Output the (X, Y) coordinate of the center of the cell containing the given text.  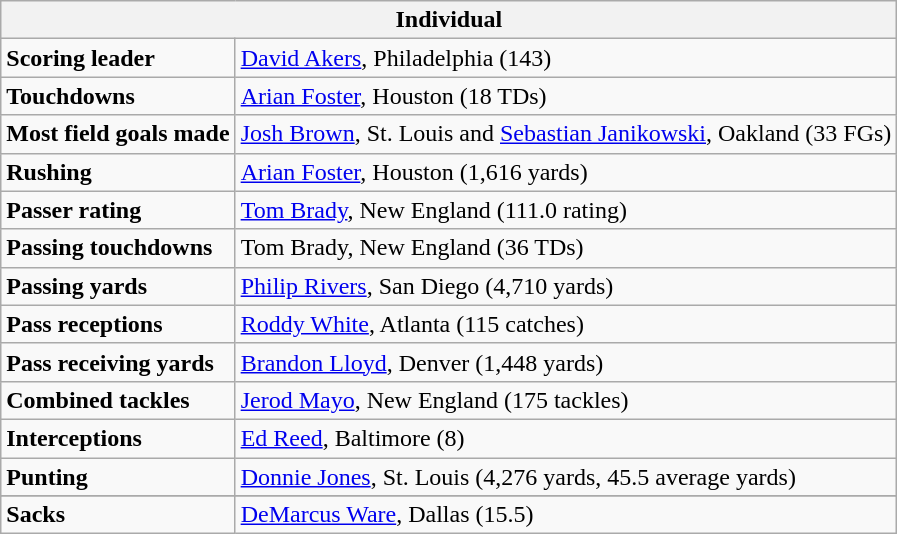
Roddy White, Atlanta (115 catches) (566, 324)
Philip Rivers, San Diego (4,710 yards) (566, 286)
Individual (449, 20)
Most field goals made (118, 134)
Sacks (118, 515)
Ed Reed, Baltimore (8) (566, 438)
Passing yards (118, 286)
Combined tackles (118, 400)
Interceptions (118, 438)
Pass receiving yards (118, 362)
Arian Foster, Houston (1,616 yards) (566, 172)
Punting (118, 477)
Jerod Mayo, New England (175 tackles) (566, 400)
Passing touchdowns (118, 248)
Tom Brady, New England (36 TDs) (566, 248)
Donnie Jones, St. Louis (4,276 yards, 45.5 average yards) (566, 477)
Passer rating (118, 210)
Rushing (118, 172)
Pass receptions (118, 324)
Tom Brady, New England (111.0 rating) (566, 210)
DeMarcus Ware, Dallas (15.5) (566, 515)
Josh Brown, St. Louis and Sebastian Janikowski, Oakland (33 FGs) (566, 134)
Brandon Lloyd, Denver (1,448 yards) (566, 362)
David Akers, Philadelphia (143) (566, 58)
Scoring leader (118, 58)
Touchdowns (118, 96)
Arian Foster, Houston (18 TDs) (566, 96)
